For the text-containing cell, return its midpoint in [X, Y] coordinate format. 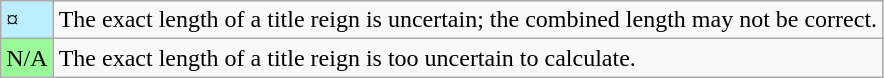
N/A [27, 58]
The exact length of a title reign is uncertain; the combined length may not be correct. [468, 20]
The exact length of a title reign is too uncertain to calculate. [468, 58]
¤ [27, 20]
